Capture the cell that displays the provided text and extract its [x, y] central coordinate. 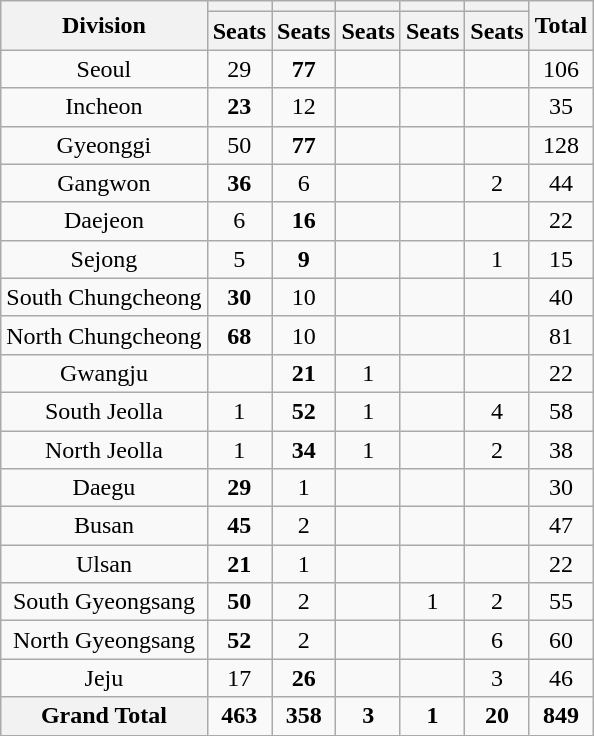
45 [239, 526]
58 [561, 411]
128 [561, 145]
68 [239, 335]
Busan [104, 526]
North Jeolla [104, 449]
Ulsan [104, 564]
34 [304, 449]
16 [304, 221]
17 [239, 678]
Jeju [104, 678]
South Jeolla [104, 411]
463 [239, 716]
23 [239, 107]
South Gyeongsang [104, 602]
60 [561, 640]
20 [497, 716]
26 [304, 678]
North Chungcheong [104, 335]
44 [561, 183]
Gwangju [104, 373]
Total [561, 26]
46 [561, 678]
Grand Total [104, 716]
5 [239, 259]
47 [561, 526]
Sejong [104, 259]
North Gyeongsang [104, 640]
40 [561, 297]
South Chungcheong [104, 297]
36 [239, 183]
12 [304, 107]
4 [497, 411]
Gyeonggi [104, 145]
Seoul [104, 69]
35 [561, 107]
81 [561, 335]
Incheon [104, 107]
Daegu [104, 488]
106 [561, 69]
38 [561, 449]
358 [304, 716]
Gangwon [104, 183]
849 [561, 716]
Daejeon [104, 221]
15 [561, 259]
9 [304, 259]
Division [104, 26]
55 [561, 602]
